From the cell containing the given text, extract its center point as [X, Y] coordinate. 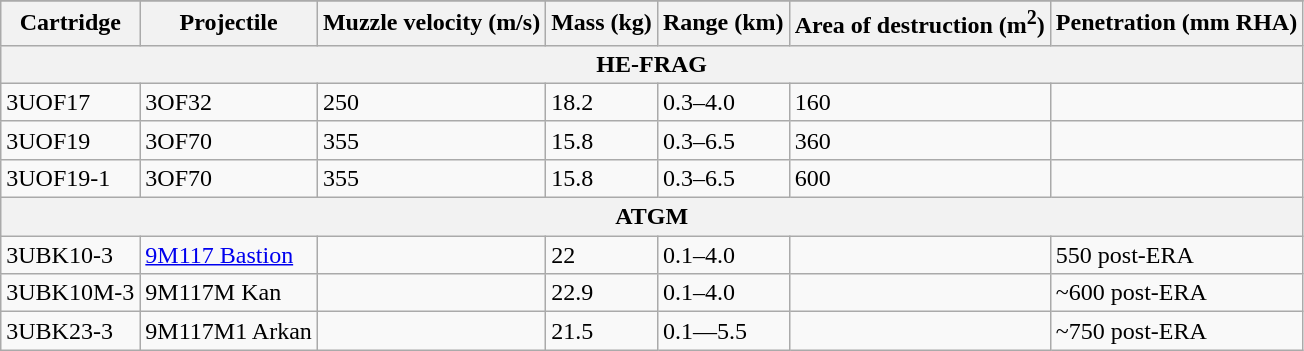
9M117M Kan [229, 293]
9M117M1 Arkan [229, 331]
550 post-ERA [1176, 255]
Muzzle velocity (m/s) [431, 24]
3OF32 [229, 102]
9M117 Bastion [229, 255]
0.1—5.5 [723, 331]
~600 post-ERA [1176, 293]
3UBK10-3 [70, 255]
3UBK10М-3 [70, 293]
3UOF19 [70, 140]
3UBK23-3 [70, 331]
ATGM [652, 217]
Cartridge [70, 24]
3UOF17 [70, 102]
3UOF19-1 [70, 178]
Area of destruction (m2) [920, 24]
0.3–4.0 [723, 102]
18.2 [602, 102]
160 [920, 102]
21.5 [602, 331]
250 [431, 102]
22.9 [602, 293]
HE-FRAG [652, 64]
600 [920, 178]
Projectile [229, 24]
22 [602, 255]
~750 post-ERA [1176, 331]
Mass (kg) [602, 24]
360 [920, 140]
Penetration (mm RHA) [1176, 24]
Range (km) [723, 24]
